Return [x, y] of the center of cell containing provided text 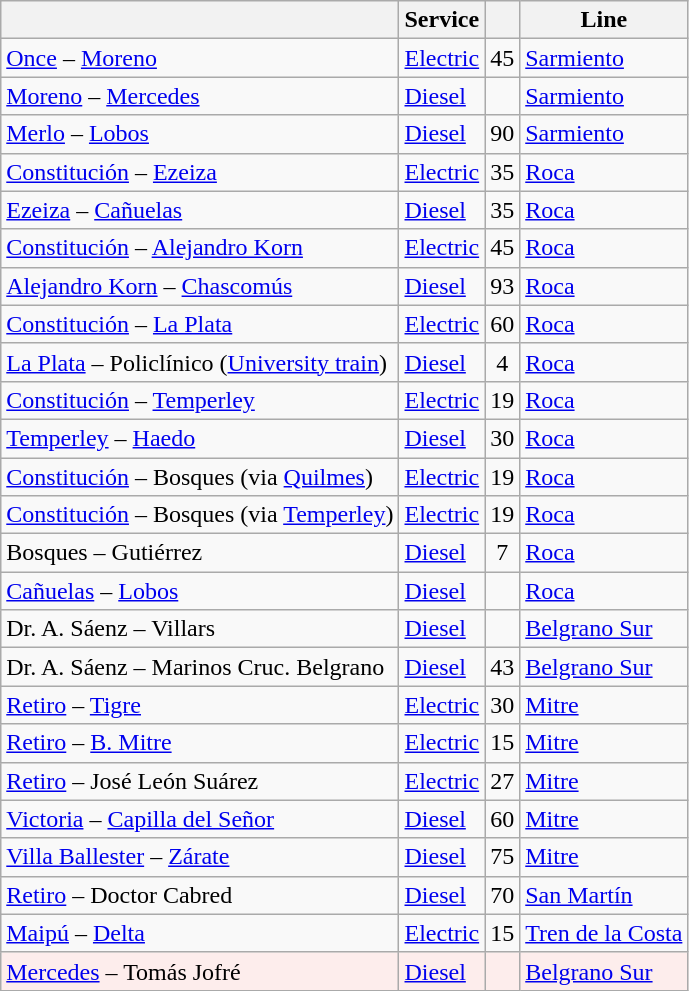
Once – Moreno [200, 58]
Temperley – Haedo [200, 438]
Retiro – B. Mitre [200, 743]
Victoria – Capilla del Señor [200, 819]
Constitución – Bosques (via Temperley) [200, 515]
San Martín [604, 895]
90 [502, 134]
75 [502, 857]
Tren de la Costa [604, 933]
Retiro – José León Suárez [200, 781]
Dr. A. Sáenz – Marinos Cruc. Belgrano [200, 667]
Moreno – Mercedes [200, 96]
Cañuelas – Lobos [200, 591]
Retiro – Doctor Cabred [200, 895]
Constitución – Ezeiza [200, 172]
Constitución – Temperley [200, 400]
Mercedes – Tomás Jofré [200, 971]
7 [502, 553]
Constitución – Bosques (via Quilmes) [200, 477]
Constitución – Alejandro Korn [200, 248]
4 [502, 362]
Merlo – Lobos [200, 134]
Service [442, 20]
Bosques – Gutiérrez [200, 553]
43 [502, 667]
Ezeiza – Cañuelas [200, 210]
Line [604, 20]
93 [502, 286]
Maipú – Delta [200, 933]
Alejandro Korn – Chascomús [200, 286]
Constitución – La Plata [200, 324]
La Plata – Policlínico (University train) [200, 362]
70 [502, 895]
27 [502, 781]
Dr. A. Sáenz – Villars [200, 629]
Villa Ballester – Zárate [200, 857]
Retiro – Tigre [200, 705]
